For the text-containing cell, return its midpoint in (x, y) coordinate format. 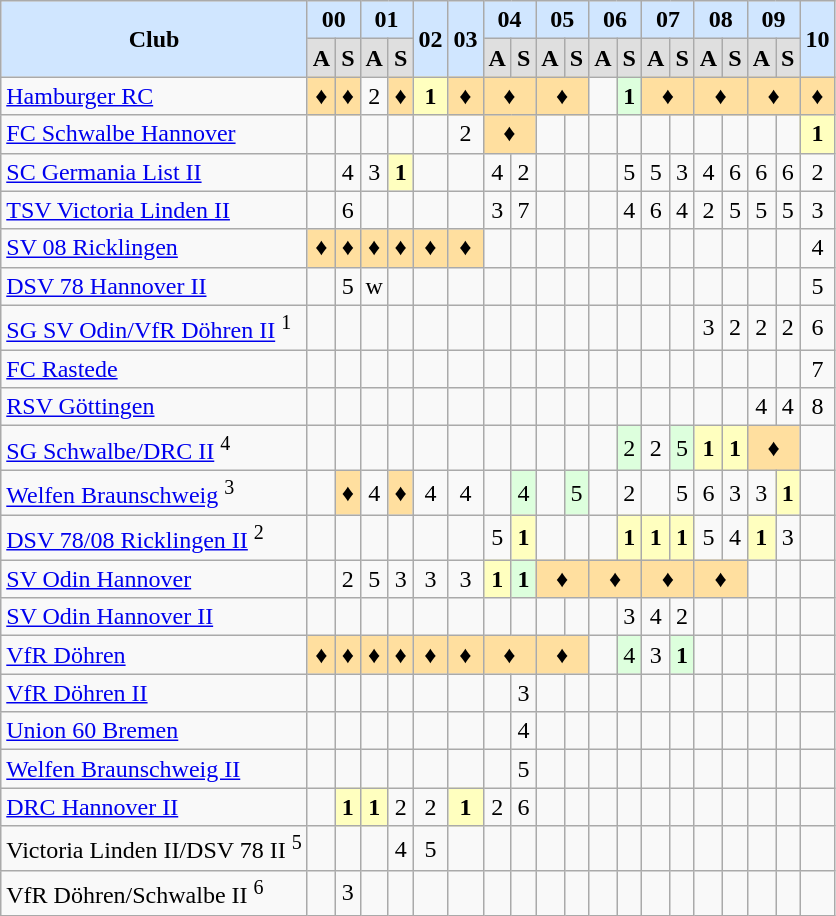
w (374, 286)
Hamburger RC (154, 96)
VfR Döhren/Schwalbe II 6 (154, 894)
DRC Hannover II (154, 807)
RSV Göttingen (154, 407)
TSV Victoria Linden II (154, 210)
09 (774, 20)
DSV 78/08 Ricklingen II 2 (154, 538)
SV Odin Hannover II (154, 617)
SV 08 Ricklingen (154, 248)
01 (386, 20)
10 (818, 39)
DSV 78 Hannover II (154, 286)
Welfen Braunschweig 3 (154, 492)
FC Rastede (154, 369)
VfR Döhren II (154, 693)
00 (334, 20)
08 (720, 20)
06 (616, 20)
07 (668, 20)
Welfen Braunschweig II (154, 769)
Club (154, 39)
Union 60 Bremen (154, 731)
SV Odin Hannover (154, 579)
05 (562, 20)
Victoria Linden II/DSV 78 II 5 (154, 848)
FC Schwalbe Hannover (154, 134)
04 (510, 20)
SG Schwalbe/DRC II 4 (154, 448)
03 (466, 39)
SC Germania List II (154, 172)
02 (430, 39)
VfR Döhren (154, 655)
8 (818, 407)
SG SV Odin/VfR Döhren II 1 (154, 328)
